For the text-containing cell, return its midpoint in (x, y) coordinate format. 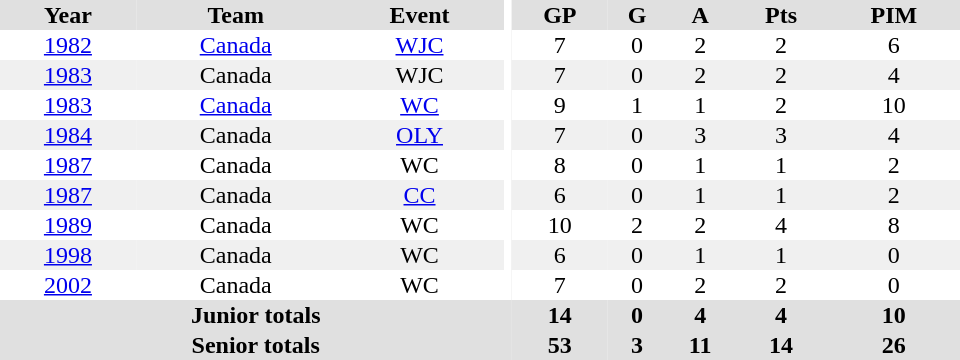
11 (700, 345)
2002 (68, 285)
9 (560, 105)
Year (68, 15)
53 (560, 345)
1998 (68, 255)
1984 (68, 135)
Junior totals (256, 315)
26 (894, 345)
Team (236, 15)
Senior totals (256, 345)
OLY (420, 135)
G (637, 15)
GP (560, 15)
CC (420, 195)
1982 (68, 45)
Pts (780, 15)
Event (420, 15)
A (700, 15)
1989 (68, 225)
PIM (894, 15)
